Return (x, y) of the center of cell containing provided text 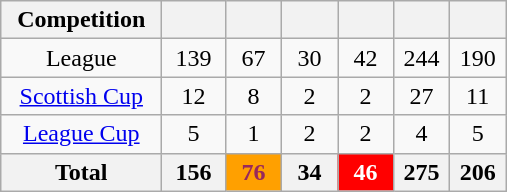
League Cup (82, 134)
42 (366, 58)
League (82, 58)
11 (478, 96)
Total (82, 172)
12 (194, 96)
30 (309, 58)
244 (422, 58)
275 (422, 172)
Competition (82, 20)
4 (422, 134)
67 (253, 58)
Scottish Cup (82, 96)
156 (194, 172)
139 (194, 58)
34 (309, 172)
46 (366, 172)
190 (478, 58)
76 (253, 172)
27 (422, 96)
8 (253, 96)
1 (253, 134)
206 (478, 172)
